Return the [x, y] coordinate for the center point of the cell that contains the specified text.  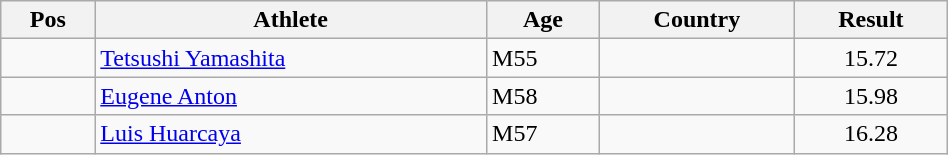
Luis Huarcaya [291, 134]
Pos [48, 20]
Result [872, 20]
15.72 [872, 58]
15.98 [872, 96]
M55 [544, 58]
16.28 [872, 134]
Tetsushi Yamashita [291, 58]
Age [544, 20]
Athlete [291, 20]
Eugene Anton [291, 96]
M58 [544, 96]
Country [696, 20]
M57 [544, 134]
